Return (x, y) of the center of cell containing provided text 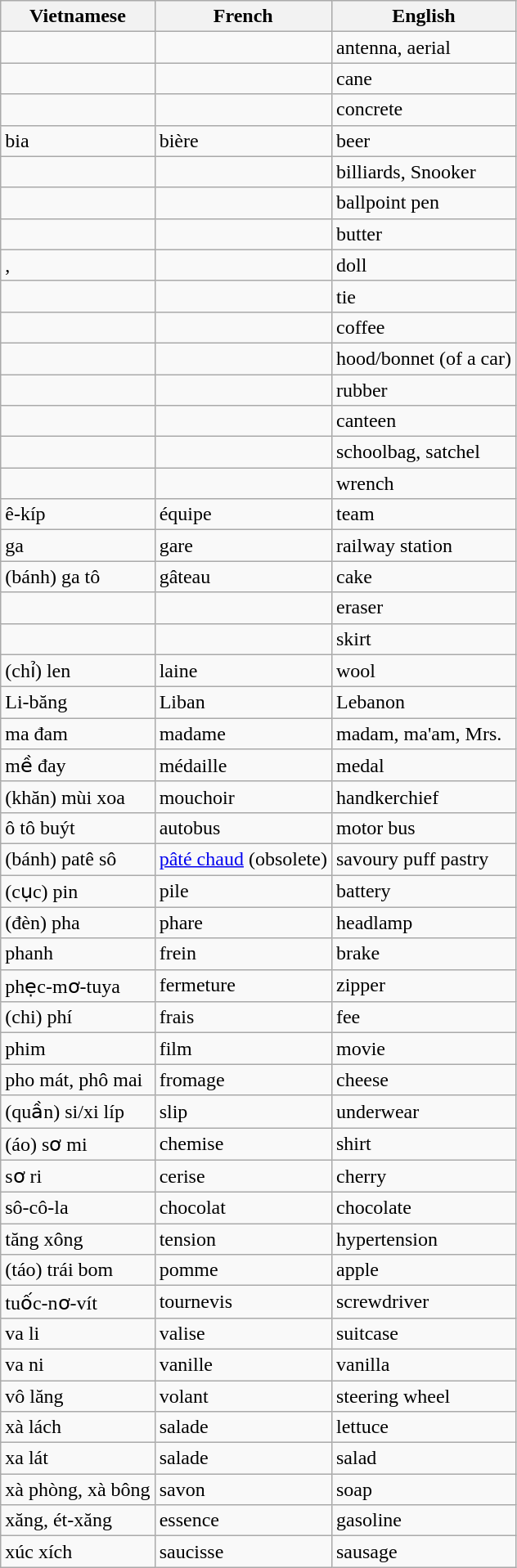
railway station (424, 546)
headlamp (424, 923)
saucisse (243, 1552)
tournevis (243, 1302)
phẹc-mơ-tuya (78, 986)
pâté chaud (obsolete) (243, 859)
, (78, 265)
coffee (424, 327)
(áo) sơ mi (78, 1143)
Li-băng (78, 703)
butter (424, 234)
film (243, 1049)
vanille (243, 1364)
savon (243, 1489)
(quần) si/xi líp (78, 1112)
movie (424, 1049)
team (424, 514)
Vietnamese (78, 16)
billiards, Snooker (424, 172)
skirt (424, 639)
(bánh) patê sô (78, 859)
sô-cô-la (78, 1208)
suitcase (424, 1333)
concrete (424, 110)
cake (424, 577)
canteen (424, 421)
English (424, 16)
chocolat (243, 1208)
(bánh) ga tô (78, 577)
screwdriver (424, 1302)
gasoline (424, 1521)
phim (78, 1049)
motor bus (424, 828)
va ni (78, 1364)
valise (243, 1333)
French (243, 16)
ga (78, 546)
Liban (243, 703)
essence (243, 1521)
(khăn) mùi xoa (78, 797)
vô lăng (78, 1396)
battery (424, 892)
xa lát (78, 1458)
doll (424, 265)
frein (243, 954)
xăng, ét-xăng (78, 1521)
tension (243, 1239)
xà phòng, xà bông (78, 1489)
shirt (424, 1143)
xà lách (78, 1427)
gare (243, 546)
schoolbag, satchel (424, 452)
fromage (243, 1080)
cheese (424, 1080)
(chi) phí (78, 1018)
hood/bonnet (of a car) (424, 358)
sơ ri (78, 1176)
gâteau (243, 577)
sausage (424, 1552)
(chỉ) len (78, 671)
wrench (424, 483)
cane (424, 79)
tie (424, 296)
va li (78, 1333)
cherry (424, 1176)
ma đam (78, 734)
chocolate (424, 1208)
mề đay (78, 766)
apple (424, 1270)
lettuce (424, 1427)
xúc xích (78, 1552)
zipper (424, 986)
vanilla (424, 1364)
ô tô buýt (78, 828)
phanh (78, 954)
savoury puff pastry (424, 859)
pomme (243, 1270)
(cục) pin (78, 892)
chemise (243, 1143)
(đèn) pha (78, 923)
salad (424, 1458)
antenna, aerial (424, 47)
volant (243, 1396)
tuốc-nơ-vít (78, 1302)
pho mát, phô mai (78, 1080)
ê-kíp (78, 514)
steering wheel (424, 1396)
laine (243, 671)
brake (424, 954)
rubber (424, 390)
ballpoint pen (424, 203)
madam, ma'am, Mrs. (424, 734)
medal (424, 766)
Lebanon (424, 703)
autobus (243, 828)
mouchoir (243, 797)
fermeture (243, 986)
slip (243, 1112)
fee (424, 1018)
hypertension (424, 1239)
bia (78, 141)
bière (243, 141)
médaille (243, 766)
beer (424, 141)
phare (243, 923)
frais (243, 1018)
cerise (243, 1176)
équipe (243, 514)
eraser (424, 608)
soap (424, 1489)
(táo) trái bom (78, 1270)
underwear (424, 1112)
handkerchief (424, 797)
tăng xông (78, 1239)
madame (243, 734)
pile (243, 892)
wool (424, 671)
